Capture the cell that displays the provided text and extract its (X, Y) central coordinate. 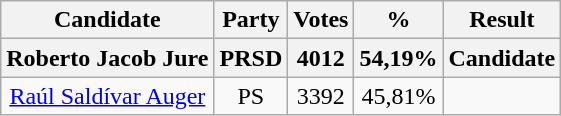
Raúl Saldívar Auger (108, 96)
3392 (321, 96)
54,19% (398, 58)
Votes (321, 20)
PRSD (251, 58)
4012 (321, 58)
Result (502, 20)
% (398, 20)
Party (251, 20)
45,81% (398, 96)
Roberto Jacob Jure (108, 58)
PS (251, 96)
